Pinpoint the cell where the given text exists, returning its [x, y] midpoint coordinate. 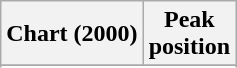
Peak position [189, 34]
Chart (2000) [72, 34]
